Identify which cell holds the provided text, then report its [x, y] central coordinate. 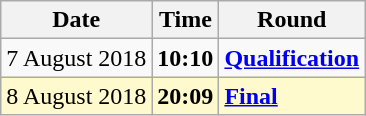
Date [76, 20]
20:09 [186, 96]
Final [292, 96]
10:10 [186, 58]
8 August 2018 [76, 96]
Qualification [292, 58]
Round [292, 20]
Time [186, 20]
7 August 2018 [76, 58]
